Extract the (x, y) coordinate from the center of the cell holding the provided text.  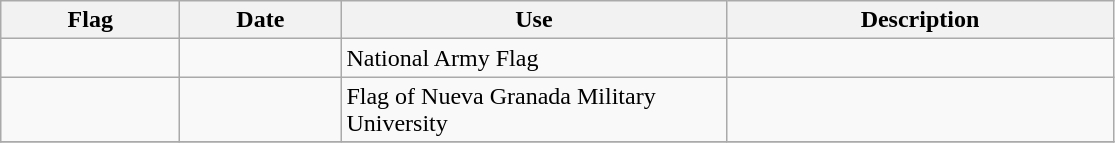
Flag (90, 20)
Flag of Nueva Granada Military University (534, 110)
National Army Flag (534, 58)
Use (534, 20)
Date (260, 20)
Description (920, 20)
